Return the (x, y) coordinate for the center point of the cell that contains the specified text.  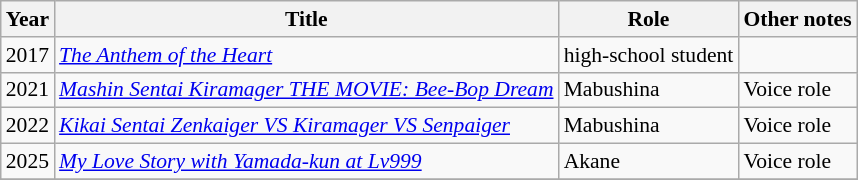
high-school student (649, 55)
Role (649, 19)
The Anthem of the Heart (306, 55)
2025 (28, 162)
2021 (28, 90)
Year (28, 19)
Kikai Sentai Zenkaiger VS Kiramager VS Senpaiger (306, 126)
Akane (649, 162)
My Love Story with Yamada-kun at Lv999 (306, 162)
Title (306, 19)
Mashin Sentai Kiramager THE MOVIE: Bee-Bop Dream (306, 90)
2017 (28, 55)
Other notes (797, 19)
2022 (28, 126)
